Search for the cell housing the specified text and yield its [x, y] center coordinate. 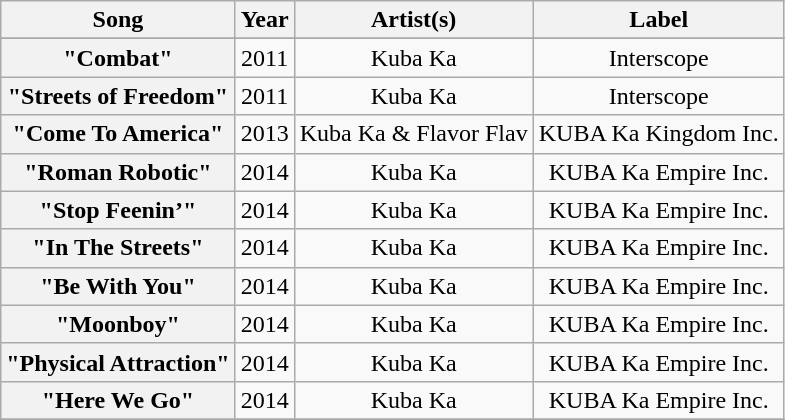
Artist(s) [414, 20]
"In The Streets" [118, 248]
Kuba Ka & Flavor Flav [414, 134]
KUBA Ka Kingdom Inc. [658, 134]
"Stop Feenin’" [118, 210]
"Here We Go" [118, 400]
"Moonboy" [118, 324]
"Streets of Freedom" [118, 96]
"Combat" [118, 58]
"Roman Robotic" [118, 172]
Label [658, 20]
"Physical Attraction" [118, 362]
"Come To America" [118, 134]
2013 [264, 134]
Year [264, 20]
"Be With You" [118, 286]
Song [118, 20]
